Return the (x, y) coordinate for the center point of the cell that contains the specified text.  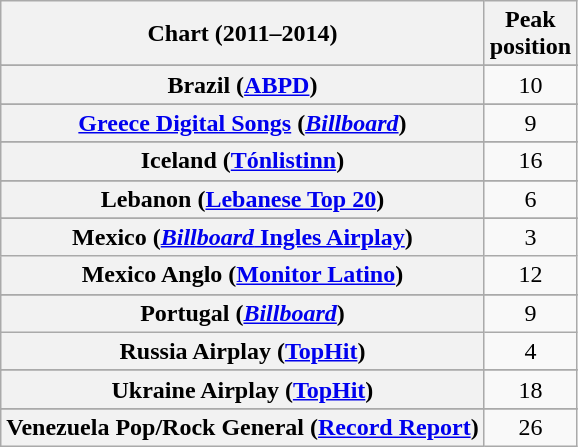
Brazil (ABPD) (242, 85)
16 (530, 161)
10 (530, 85)
12 (530, 275)
Ukraine Airplay (TopHit) (242, 389)
26 (530, 427)
18 (530, 389)
Russia Airplay (TopHit) (242, 351)
Portugal (Billboard) (242, 313)
6 (530, 199)
Greece Digital Songs (Billboard) (242, 123)
Iceland (Tónlistinn) (242, 161)
Peakposition (530, 34)
Venezuela Pop/Rock General (Record Report) (242, 427)
Chart (2011–2014) (242, 34)
4 (530, 351)
Mexico Anglo (Monitor Latino) (242, 275)
Lebanon (Lebanese Top 20) (242, 199)
Mexico (Billboard Ingles Airplay) (242, 237)
3 (530, 237)
